From the cell containing the given text, extract its center point as (X, Y) coordinate. 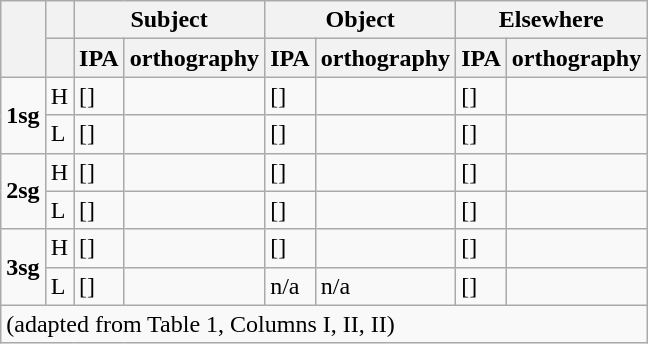
Elsewhere (552, 20)
1sg (23, 115)
2sg (23, 191)
Subject (170, 20)
Object (360, 20)
3sg (23, 267)
(adapted from Table 1, Columns I, II, II) (324, 324)
